Provide the (X, Y) coordinate of the cell's center where the given text is located.  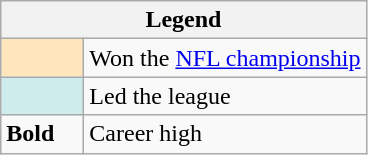
Led the league (225, 96)
Won the NFL championship (225, 58)
Bold (42, 134)
Legend (184, 20)
Career high (225, 134)
